Capture the cell that displays the provided text and extract its (X, Y) central coordinate. 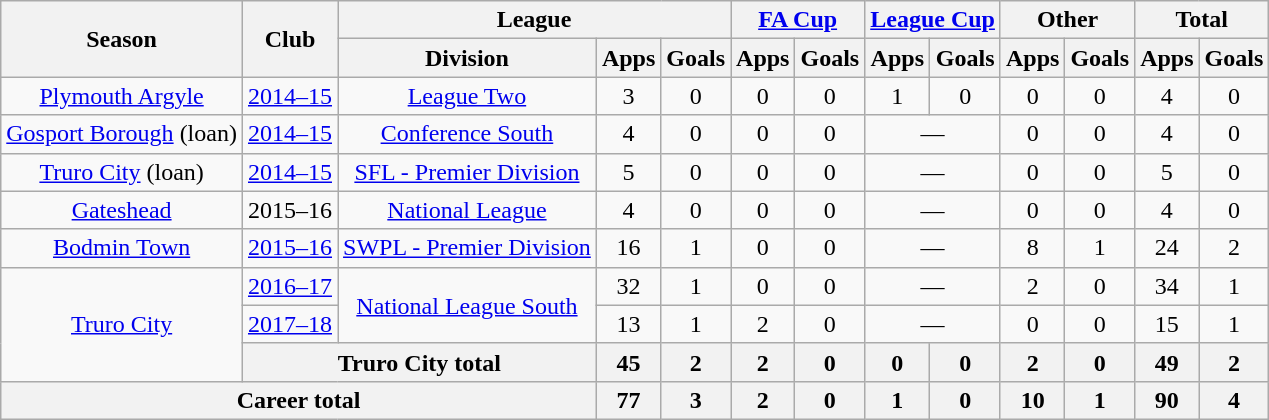
24 (1167, 248)
League (534, 20)
Plymouth Argyle (122, 96)
32 (628, 286)
Truro City (loan) (122, 172)
Gateshead (122, 210)
Truro City total (419, 362)
Season (122, 39)
Division (468, 58)
Total (1202, 20)
13 (628, 324)
77 (628, 400)
Other (1067, 20)
SFL - Premier Division (468, 172)
League Two (468, 96)
15 (1167, 324)
2017–18 (290, 324)
Truro City (122, 324)
Career total (299, 400)
34 (1167, 286)
49 (1167, 362)
8 (1032, 248)
16 (628, 248)
10 (1032, 400)
45 (628, 362)
Bodmin Town (122, 248)
National League (468, 210)
SWPL - Premier Division (468, 248)
90 (1167, 400)
National League South (468, 305)
Gosport Borough (loan) (122, 134)
League Cup (933, 20)
Club (290, 39)
Conference South (468, 134)
2016–17 (290, 286)
FA Cup (798, 20)
